Identify which cell holds the provided text, then report its (X, Y) central coordinate. 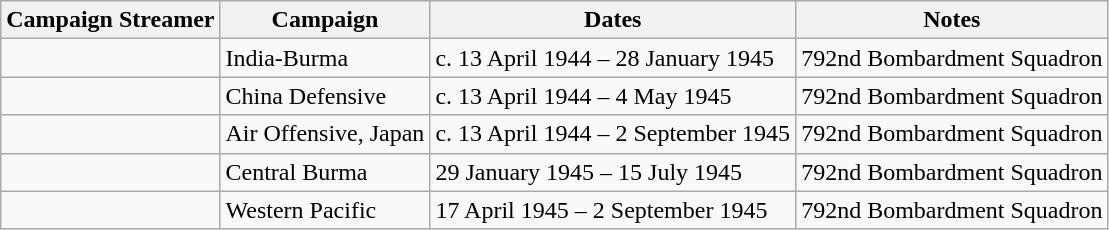
c. 13 April 1944 – 28 January 1945 (613, 58)
Dates (613, 20)
Notes (952, 20)
Central Burma (325, 172)
India-Burma (325, 58)
Campaign (325, 20)
c. 13 April 1944 – 4 May 1945 (613, 96)
c. 13 April 1944 – 2 September 1945 (613, 134)
17 April 1945 – 2 September 1945 (613, 210)
Western Pacific (325, 210)
29 January 1945 – 15 July 1945 (613, 172)
Air Offensive, Japan (325, 134)
Campaign Streamer (110, 20)
China Defensive (325, 96)
